Capture the cell that displays the provided text and extract its (X, Y) central coordinate. 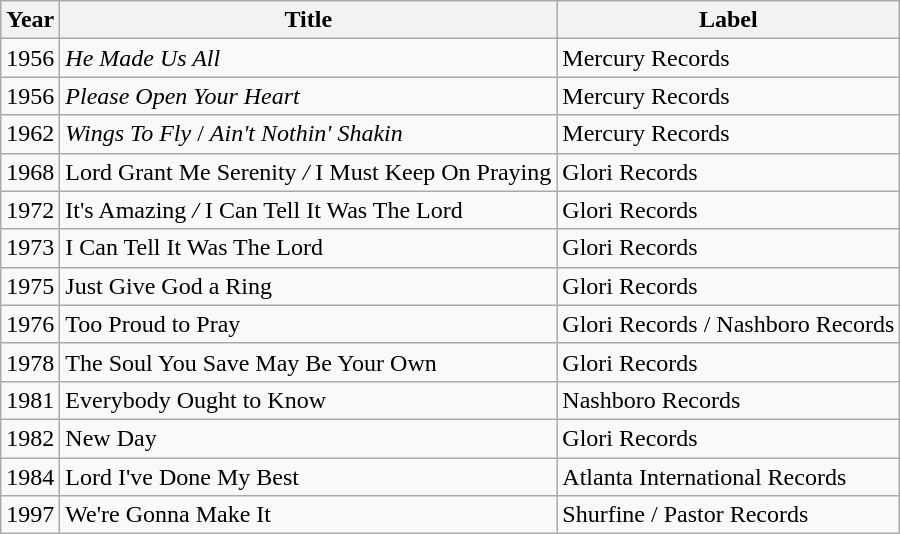
Glori Records / Nashboro Records (728, 324)
1972 (30, 210)
1984 (30, 477)
1982 (30, 438)
He Made Us All (308, 58)
Nashboro Records (728, 400)
I Can Tell It Was The Lord (308, 248)
Shurfine / Pastor Records (728, 515)
Atlanta International Records (728, 477)
1968 (30, 172)
Just Give God a Ring (308, 286)
The Soul You Save May Be Your Own (308, 362)
1962 (30, 134)
Title (308, 20)
It's Amazing / I Can Tell It Was The Lord (308, 210)
1975 (30, 286)
Year (30, 20)
We're Gonna Make It (308, 515)
1976 (30, 324)
Too Proud to Pray (308, 324)
Lord Grant Me Serenity / I Must Keep On Praying (308, 172)
Please Open Your Heart (308, 96)
1981 (30, 400)
Label (728, 20)
Wings To Fly / Ain't Nothin' Shakin (308, 134)
1978 (30, 362)
Lord I've Done My Best (308, 477)
Everybody Ought to Know (308, 400)
1973 (30, 248)
New Day (308, 438)
1997 (30, 515)
